For the text-containing cell, return its midpoint in [x, y] coordinate format. 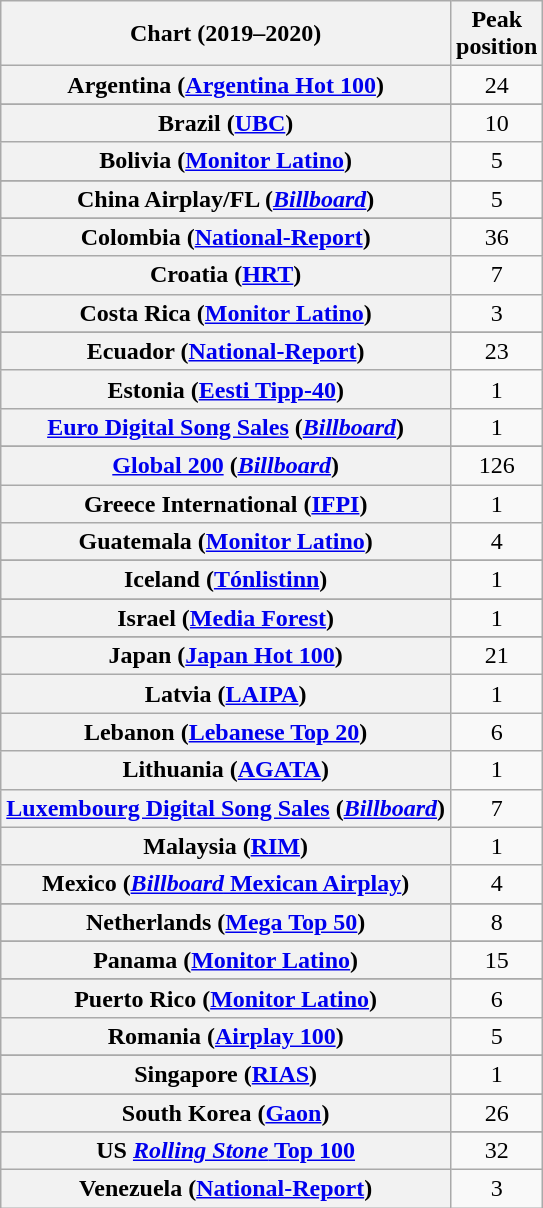
Israel (Media Forest) [226, 618]
32 [497, 1151]
Ecuador (National-Report) [226, 351]
Panama (Monitor Latino) [226, 960]
Estonia (Eesti Tipp-40) [226, 389]
15 [497, 960]
8 [497, 922]
Peak position [497, 34]
Puerto Rico (Monitor Latino) [226, 998]
Netherlands (Mega Top 50) [226, 922]
126 [497, 465]
Argentina (Argentina Hot 100) [226, 85]
Global 200 (Billboard) [226, 465]
Euro Digital Song Sales (Billboard) [226, 427]
Greece International (IFPI) [226, 503]
China Airplay/FL (Billboard) [226, 199]
Chart (2019–2020) [226, 34]
Luxembourg Digital Song Sales (Billboard) [226, 808]
36 [497, 237]
Lebanon (Lebanese Top 20) [226, 732]
Costa Rica (Monitor Latino) [226, 313]
Japan (Japan Hot 100) [226, 656]
Croatia (HRT) [226, 275]
24 [497, 85]
Colombia (National-Report) [226, 237]
Brazil (UBC) [226, 123]
Bolivia (Monitor Latino) [226, 161]
10 [497, 123]
Venezuela (National-Report) [226, 1189]
Lithuania (AGATA) [226, 770]
Iceland (Tónlistinn) [226, 580]
Guatemala (Monitor Latino) [226, 542]
South Korea (Gaon) [226, 1113]
US Rolling Stone Top 100 [226, 1151]
21 [497, 656]
Malaysia (RIM) [226, 846]
23 [497, 351]
Singapore (RIAS) [226, 1074]
Mexico (Billboard Mexican Airplay) [226, 884]
Romania (Airplay 100) [226, 1036]
Latvia (LAIPA) [226, 694]
26 [497, 1113]
